Output the (X, Y) coordinate of the center of the cell containing the given text.  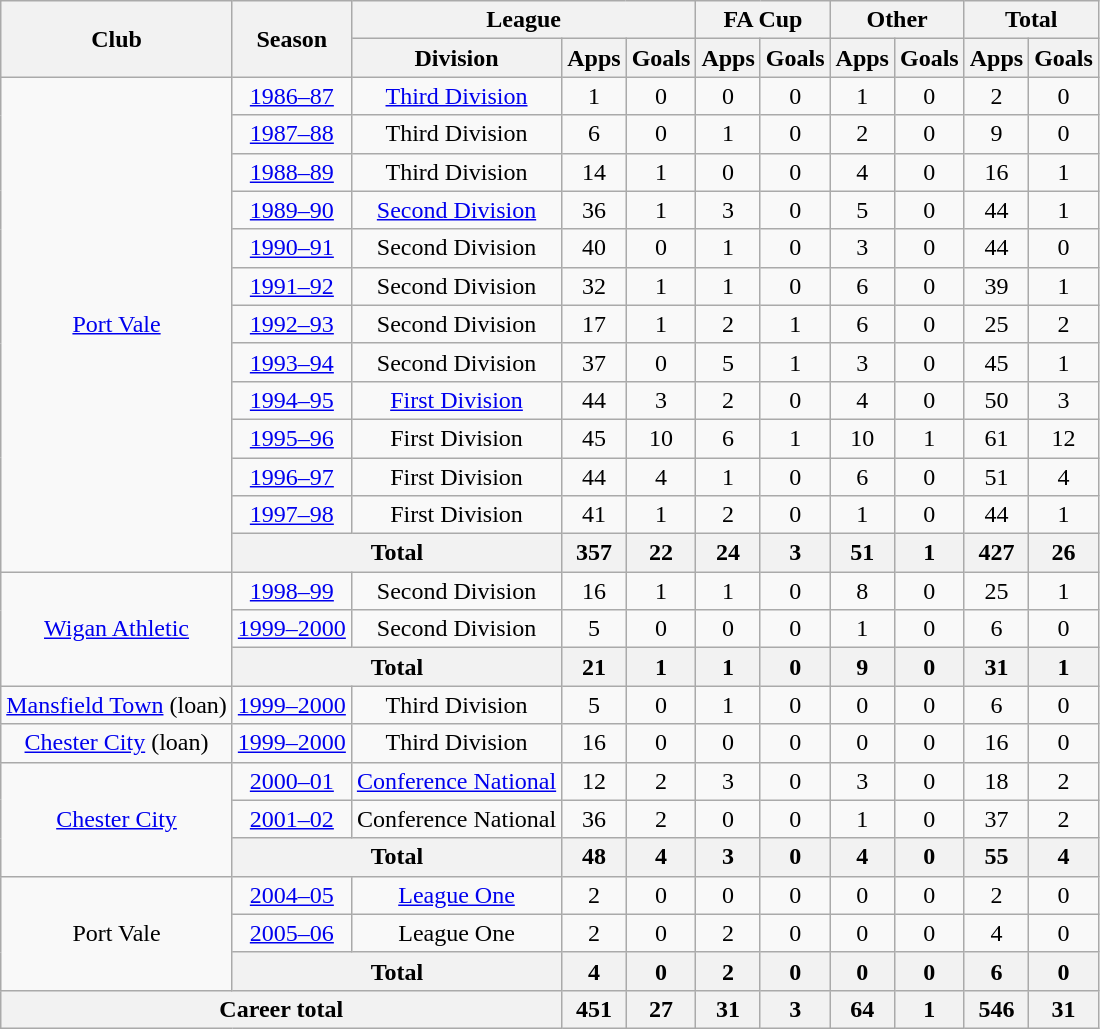
Season (292, 39)
1997–98 (292, 515)
61 (996, 438)
18 (996, 781)
451 (594, 1009)
64 (862, 1009)
14 (594, 172)
546 (996, 1009)
1986–87 (292, 96)
1994–95 (292, 400)
1992–93 (292, 324)
Wigan Athletic (117, 629)
21 (594, 667)
1998–99 (292, 591)
22 (661, 553)
1996–97 (292, 477)
1987–88 (292, 134)
1991–92 (292, 286)
27 (661, 1009)
50 (996, 400)
1988–89 (292, 172)
2005–06 (292, 933)
Career total (282, 1009)
2004–05 (292, 895)
8 (862, 591)
1990–91 (292, 248)
24 (728, 553)
55 (996, 857)
Club (117, 39)
Chester City (117, 819)
48 (594, 857)
Other (897, 20)
17 (594, 324)
2001–02 (292, 819)
40 (594, 248)
427 (996, 553)
26 (1064, 553)
1989–90 (292, 210)
1993–94 (292, 362)
Division (456, 58)
Chester City (loan) (117, 743)
1995–96 (292, 438)
2000–01 (292, 781)
41 (594, 515)
32 (594, 286)
League (523, 20)
Mansfield Town (loan) (117, 705)
357 (594, 553)
FA Cup (763, 20)
39 (996, 286)
